Extract the (X, Y) coordinate from the center of the cell holding the provided text.  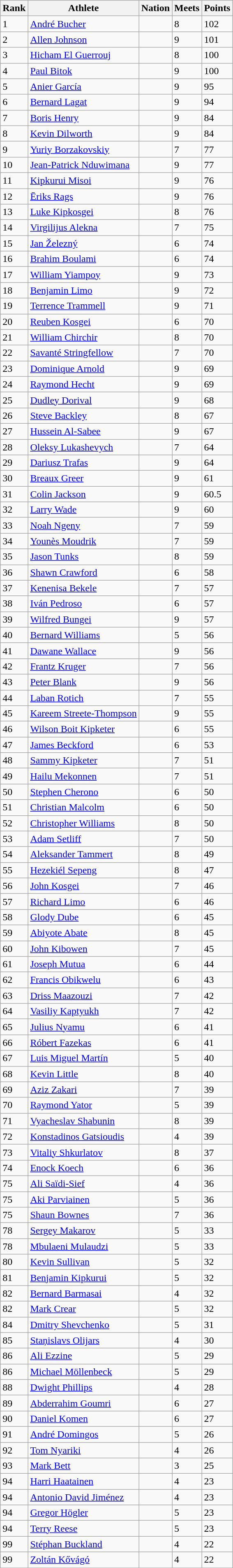
Benjamin Limo (83, 290)
Kevin Dilworth (83, 133)
62 (14, 980)
Sammy Kipketer (83, 761)
Shawn Crawford (83, 572)
Christian Malcolm (83, 807)
Kevin Little (83, 1074)
17 (14, 275)
15 (14, 243)
Dwight Phillips (83, 1387)
35 (14, 557)
Mark Crear (83, 1309)
89 (14, 1403)
Benjamin Kipkurui (83, 1278)
Colin Jackson (83, 494)
Raymond Hecht (83, 384)
Luke Kipkosgei (83, 212)
Wilson Boit Kipketer (83, 729)
Wilfred Bungei (83, 619)
Breaux Greer (83, 478)
Laban Rotich (83, 698)
Rank (14, 8)
Yuriy Borzakovskiy (83, 149)
Shaun Bownes (83, 1215)
60.5 (217, 494)
11 (14, 180)
Athlete (83, 8)
90 (14, 1419)
Kareem Streete-Thompson (83, 714)
William Chirchir (83, 337)
Zoltán Kővágó (83, 1560)
Richard Limo (83, 901)
Dawane Wallace (83, 651)
Reuben Kosgei (83, 322)
Frantz Kruger (83, 666)
Ali Ezzine (83, 1356)
Dmitry Shevchenko (83, 1325)
Steve Backley (83, 415)
John Kibowen (83, 948)
William Yiampoy (83, 275)
Abiyote Abate (83, 933)
Dudley Dorival (83, 400)
10 (14, 165)
102 (217, 24)
Stéphan Buckland (83, 1544)
Allen Johnson (83, 40)
Joseph Mutua (83, 964)
Hicham El Guerrouj (83, 55)
Aki Parviainen (83, 1199)
14 (14, 228)
Nation (155, 8)
Dariusz Trafas (83, 463)
92 (14, 1450)
Adam Setliff (83, 839)
1 (14, 24)
Francis Obikwelu (83, 980)
Vasiliy Kaptyukh (83, 1011)
Antonio David Jiménez (83, 1497)
66 (14, 1043)
Terrence Trammell (83, 306)
Aziz Zakari (83, 1090)
Boris Henry (83, 118)
Vitaliy Shkurlatov (83, 1152)
Luis Miguel Martín (83, 1058)
19 (14, 306)
Jason Tunks (83, 557)
Virgilijus Alekna (83, 228)
Terry Reese (83, 1528)
Mark Bett (83, 1466)
80 (14, 1262)
Savanté Stringfellow (83, 353)
20 (14, 322)
André Bucher (83, 24)
André Domingos (83, 1434)
Jean-Patrick Nduwimana (83, 165)
Stephen Cherono (83, 792)
Daniel Komen (83, 1419)
Michael Möllenbeck (83, 1372)
88 (14, 1387)
Anier García (83, 86)
Ali Saïdi-Sief (83, 1183)
34 (14, 541)
81 (14, 1278)
Oleksy Lukashevych (83, 447)
Julius Nyamu (83, 1027)
Staņislavs Olijars (83, 1340)
Vyacheslav Shabunin (83, 1121)
Aleksander Tammert (83, 854)
85 (14, 1340)
Bernard Williams (83, 635)
Noah Ngeny (83, 525)
Points (217, 8)
James Beckford (83, 745)
Iván Pedroso (83, 604)
91 (14, 1434)
Younès Moudrik (83, 541)
Meets (187, 8)
93 (14, 1466)
12 (14, 196)
John Kosgei (83, 886)
Dominique Arnold (83, 369)
2 (14, 40)
65 (14, 1027)
Róbert Fazekas (83, 1043)
Mbulaeni Mulaudzi (83, 1246)
24 (14, 384)
Sergey Makarov (83, 1231)
Tom Nyariki (83, 1450)
Peter Blank (83, 682)
Kipkurui Misoi (83, 180)
Brahim Boulami (83, 259)
Ēriks Rags (83, 196)
Bernard Lagat (83, 102)
95 (217, 86)
13 (14, 212)
Christopher Williams (83, 823)
18 (14, 290)
Hezekiél Sepeng (83, 870)
48 (14, 761)
38 (14, 604)
101 (217, 40)
52 (14, 823)
Paul Bitok (83, 71)
63 (14, 996)
Enock Koech (83, 1168)
Abderrahim Goumri (83, 1403)
Harri Haatainen (83, 1482)
Larry Wade (83, 510)
Jan Železný (83, 243)
54 (14, 854)
Kevin Sullivan (83, 1262)
21 (14, 337)
Bernard Barmasai (83, 1293)
Kenenisa Bekele (83, 588)
Raymond Yator (83, 1105)
Driss Maazouzi (83, 996)
Glody Dube (83, 917)
Hailu Mekonnen (83, 776)
Konstadinos Gatsioudis (83, 1136)
16 (14, 259)
Hussein Al-Sabee (83, 431)
Gregor Högler (83, 1513)
